Detect which cell encompasses the target text, then output its [X, Y] center coordinate. 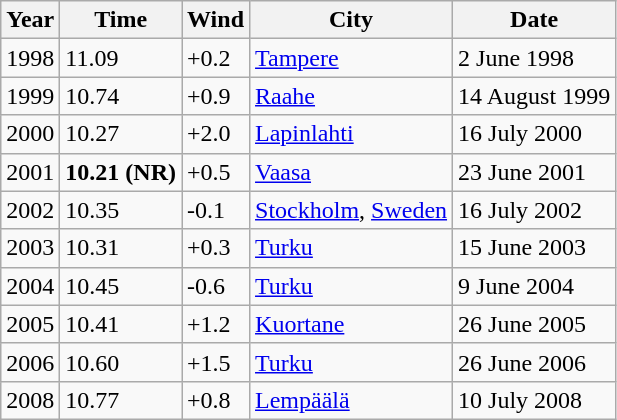
+0.9 [216, 96]
2006 [30, 362]
10 July 2008 [534, 400]
10.74 [121, 96]
2 June 1998 [534, 58]
2001 [30, 172]
23 June 2001 [534, 172]
1998 [30, 58]
Tampere [352, 58]
Year [30, 20]
16 July 2000 [534, 134]
2004 [30, 286]
10.27 [121, 134]
Date [534, 20]
10.41 [121, 324]
14 August 1999 [534, 96]
Lempäälä [352, 400]
10.21 (NR) [121, 172]
9 June 2004 [534, 286]
10.60 [121, 362]
10.31 [121, 248]
16 July 2002 [534, 210]
+2.0 [216, 134]
10.45 [121, 286]
-0.6 [216, 286]
Kuortane [352, 324]
Time [121, 20]
2005 [30, 324]
11.09 [121, 58]
1999 [30, 96]
Lapinlahti [352, 134]
10.35 [121, 210]
+1.2 [216, 324]
Raahe [352, 96]
+0.5 [216, 172]
Stockholm, Sweden [352, 210]
+0.2 [216, 58]
+0.3 [216, 248]
+0.8 [216, 400]
City [352, 20]
2008 [30, 400]
2002 [30, 210]
Vaasa [352, 172]
10.77 [121, 400]
26 June 2006 [534, 362]
Wind [216, 20]
2003 [30, 248]
-0.1 [216, 210]
+1.5 [216, 362]
15 June 2003 [534, 248]
2000 [30, 134]
26 June 2005 [534, 324]
